Extract the (X, Y) coordinate from the center of the cell holding the provided text.  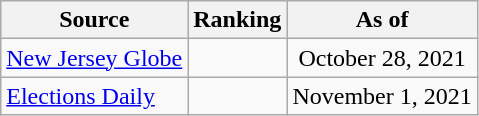
Elections Daily (94, 96)
November 1, 2021 (382, 96)
Source (94, 20)
As of (382, 20)
October 28, 2021 (382, 58)
New Jersey Globe (94, 58)
Ranking (238, 20)
